For the text-containing cell, return its midpoint in [X, Y] coordinate format. 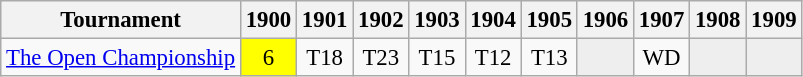
1903 [437, 20]
1907 [661, 20]
1909 [774, 20]
1904 [493, 20]
1908 [718, 20]
T13 [549, 58]
The Open Championship [121, 58]
T12 [493, 58]
T18 [325, 58]
WD [661, 58]
T23 [381, 58]
T15 [437, 58]
6 [268, 58]
Tournament [121, 20]
1900 [268, 20]
1906 [605, 20]
1905 [549, 20]
1902 [381, 20]
1901 [325, 20]
